Return the [X, Y] coordinate for the center point of the cell that contains the specified text.  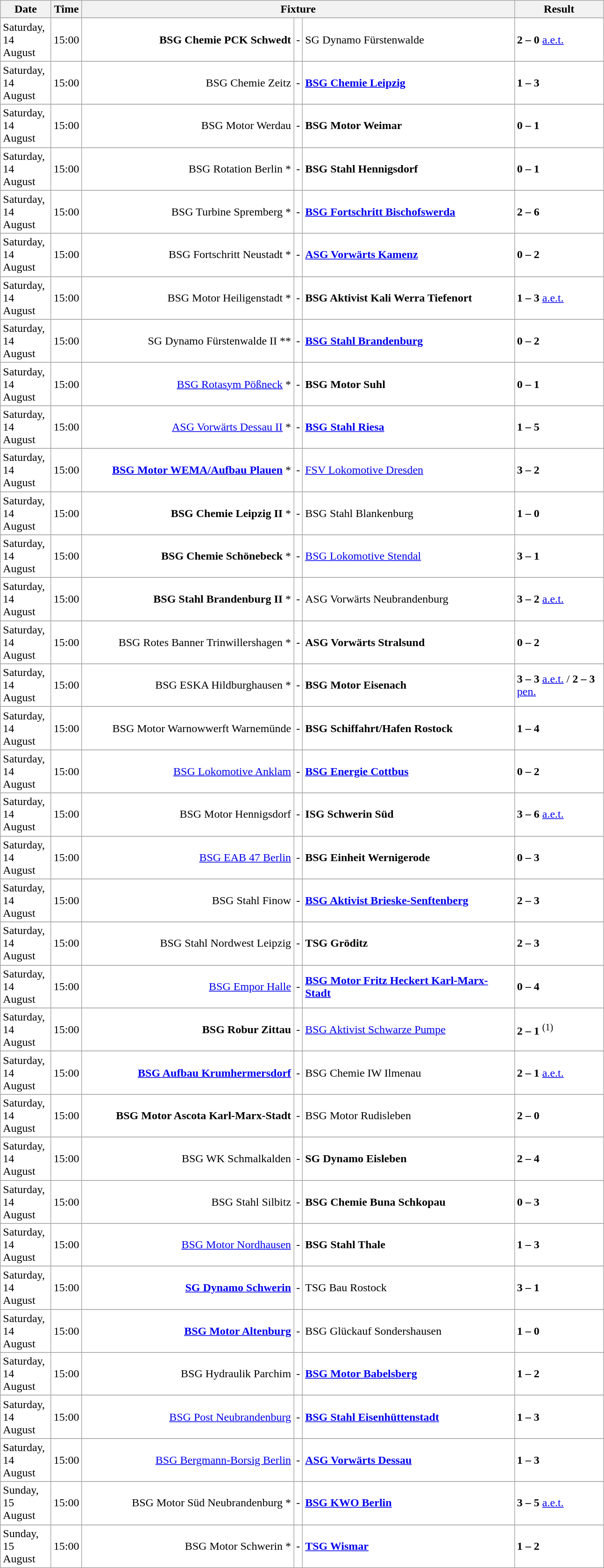
FSV Lokomotive Dresden [409, 470]
BSG Aktivist Brieske-Senftenberg [409, 900]
1 – 3 a.e.t. [559, 298]
BSG Fortschritt Neustadt * [188, 255]
SG Dynamo Schwerin [188, 1288]
BSG Stahl Thale [409, 1245]
BSG Motor Warnowwerft Warnemünde [188, 728]
BSG Motor Altenburg [188, 1331]
BSG Motor Ascota Karl-Marx-Stadt [188, 1115]
BSG Rotation Berlin * [188, 169]
BSG Chemie Leipzig [409, 83]
2 – 0 [559, 1115]
BSG Motor Suhl [409, 384]
BSG Post Neubrandenburg [188, 1417]
BSG Stahl Finow [188, 900]
BSG Stahl Silbitz [188, 1201]
BSG Motor Süd Neubrandenburg * [188, 1503]
BSG Stahl Brandenburg II * [188, 599]
ASG Vorwärts Kamenz [409, 255]
2 – 6 [559, 212]
BSG Lokomotive Anklam [188, 771]
BSG EAB 47 Berlin [188, 857]
BSG Motor WEMA/Aufbau Plauen * [188, 470]
BSG Robur Zittau [188, 1029]
2 – 0 a.e.t. [559, 40]
3 – 3 a.e.t. / 2 – 3 pen. [559, 685]
BSG Stahl Blankenburg [409, 513]
BSG Chemie Leipzig II * [188, 513]
BSG Hydraulik Parchim [188, 1374]
ISG Schwerin Süd [409, 814]
BSG Glückauf Sondershausen [409, 1331]
TSG Bau Rostock [409, 1288]
BSG Stahl Hennigsdorf [409, 169]
BSG Stahl Riesa [409, 427]
BSG Stahl Nordwest Leipzig [188, 943]
BSG Motor Heiligenstadt * [188, 298]
3 – 2 a.e.t. [559, 599]
BSG Motor Werdau [188, 126]
1 – 4 [559, 728]
BSG Rotasym Pößneck * [188, 384]
BSG Aktivist Kali Werra Tiefenort [409, 298]
Time [66, 9]
BSG Motor Schwerin * [188, 1546]
BSG Empor Halle [188, 986]
2 – 1 (1) [559, 1029]
BSG Motor Babelsberg [409, 1374]
BSG WK Schmalkalden [188, 1158]
3 – 5 a.e.t. [559, 1503]
Result [559, 9]
SG Dynamo Eisleben [409, 1158]
SG Dynamo Fürstenwalde [409, 40]
BSG Chemie IW Ilmenau [409, 1072]
BSG Chemie Schönebeck * [188, 556]
BSG Motor Weimar [409, 126]
ASG Vorwärts Stralsund [409, 642]
BSG ESKA Hildburghausen * [188, 685]
3 – 2 [559, 470]
BSG KWO Berlin [409, 1503]
BSG Motor Hennigsdorf [188, 814]
BSG Lokomotive Stendal [409, 556]
BSG Chemie Buna Schkopau [409, 1201]
SG Dynamo Fürstenwalde II ** [188, 341]
Date [26, 9]
BSG Motor Eisenach [409, 685]
BSG Motor Fritz Heckert Karl-Marx-Stadt [409, 986]
BSG Stahl Eisenhüttenstadt [409, 1417]
BSG Aufbau Krumhermersdorf [188, 1072]
BSG Motor Nordhausen [188, 1245]
BSG Energie Cottbus [409, 771]
Fixture [298, 9]
BSG Fortschritt Bischofswerda [409, 212]
3 – 6 a.e.t. [559, 814]
BSG Schiffahrt/Hafen Rostock [409, 728]
BSG Rotes Banner Trinwillershagen * [188, 642]
BSG Chemie Zeitz [188, 83]
BSG Aktivist Schwarze Pumpe [409, 1029]
BSG Einheit Wernigerode [409, 857]
BSG Motor Rudisleben [409, 1115]
BSG Stahl Brandenburg [409, 341]
1 – 5 [559, 427]
BSG Turbine Spremberg * [188, 212]
0 – 4 [559, 986]
TSG Wismar [409, 1546]
ASG Vorwärts Dessau II * [188, 427]
TSG Gröditz [409, 943]
ASG Vorwärts Neubrandenburg [409, 599]
ASG Vorwärts Dessau [409, 1460]
2 – 1 a.e.t. [559, 1072]
2 – 4 [559, 1158]
BSG Chemie PCK Schwedt [188, 40]
BSG Bergmann-Borsig Berlin [188, 1460]
